Detect which cell encompasses the target text, then output its [x, y] center coordinate. 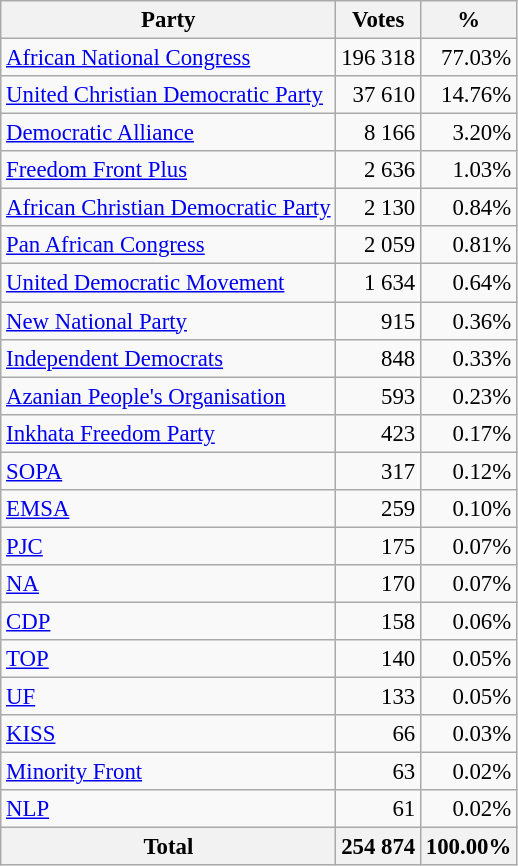
63 [378, 772]
0.81% [469, 245]
37 610 [378, 95]
77.03% [469, 58]
14.76% [469, 95]
United Christian Democratic Party [168, 95]
African National Congress [168, 58]
2 130 [378, 208]
NLP [168, 809]
0.23% [469, 396]
158 [378, 621]
Party [168, 20]
2 636 [378, 170]
140 [378, 659]
0.33% [469, 358]
United Democratic Movement [168, 283]
848 [378, 358]
CDP [168, 621]
0.84% [469, 208]
EMSA [168, 509]
593 [378, 396]
Minority Front [168, 772]
175 [378, 546]
61 [378, 809]
254 874 [378, 847]
2 059 [378, 245]
Azanian People's Organisation [168, 396]
1 634 [378, 283]
100.00% [469, 847]
3.20% [469, 133]
0.06% [469, 621]
0.17% [469, 433]
0.10% [469, 509]
UF [168, 697]
PJC [168, 546]
170 [378, 584]
66 [378, 734]
259 [378, 509]
0.36% [469, 321]
African Christian Democratic Party [168, 208]
TOP [168, 659]
Pan African Congress [168, 245]
Total [168, 847]
915 [378, 321]
196 318 [378, 58]
0.12% [469, 471]
Votes [378, 20]
% [469, 20]
Inkhata Freedom Party [168, 433]
New National Party [168, 321]
317 [378, 471]
SOPA [168, 471]
Freedom Front Plus [168, 170]
1.03% [469, 170]
0.03% [469, 734]
0.64% [469, 283]
133 [378, 697]
423 [378, 433]
Independent Democrats [168, 358]
KISS [168, 734]
Democratic Alliance [168, 133]
NA [168, 584]
8 166 [378, 133]
